Return [X, Y] of the center of cell containing provided text 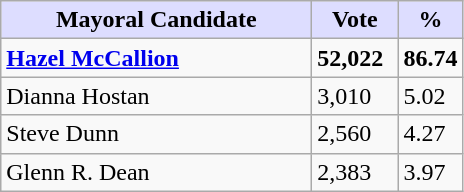
Mayoral Candidate [156, 20]
3.97 [430, 172]
2,383 [355, 172]
Hazel McCallion [156, 58]
86.74 [430, 58]
5.02 [430, 96]
Dianna Hostan [156, 96]
Vote [355, 20]
4.27 [430, 134]
% [430, 20]
2,560 [355, 134]
52,022 [355, 58]
Steve Dunn [156, 134]
Glenn R. Dean [156, 172]
3,010 [355, 96]
